Output the (x, y) coordinate of the center of the cell containing the given text.  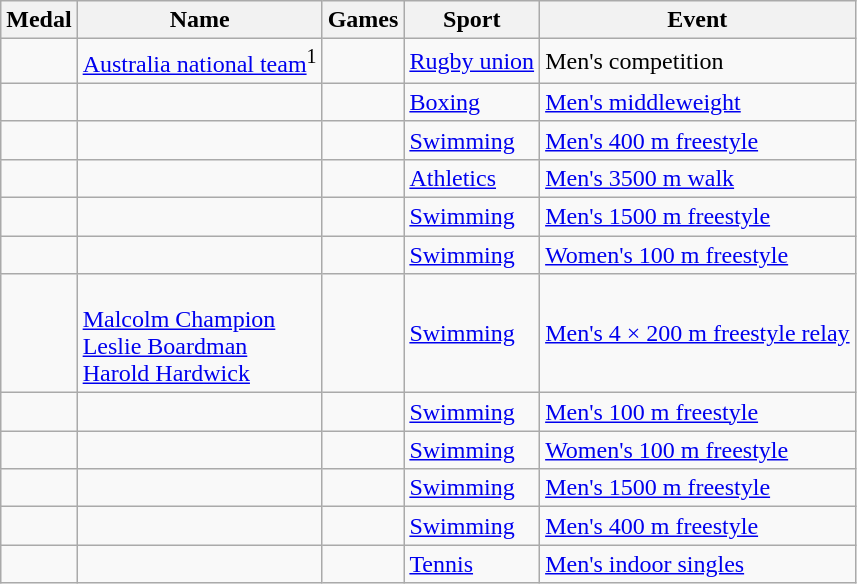
Athletics (472, 178)
Medal (39, 20)
Men's 100 m freestyle (698, 412)
Men's indoor singles (698, 564)
Australia national team1 (200, 62)
Sport (472, 20)
Rugby union (472, 62)
Name (200, 20)
Event (698, 20)
Malcolm ChampionLeslie BoardmanHarold Hardwick (200, 334)
Men's 3500 m walk (698, 178)
Boxing (472, 102)
Men's 4 × 200 m freestyle relay (698, 334)
Tennis (472, 564)
Men's middleweight (698, 102)
Men's competition (698, 62)
Games (363, 20)
